Scan for the cell matching the given text and deliver its (x, y) coordinate at center. 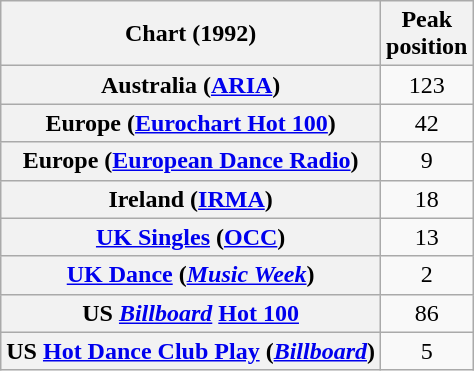
123 (427, 85)
18 (427, 199)
86 (427, 313)
2 (427, 275)
5 (427, 351)
Europe (Eurochart Hot 100) (191, 123)
9 (427, 161)
US Hot Dance Club Play (Billboard) (191, 351)
Europe (European Dance Radio) (191, 161)
Australia (ARIA) (191, 85)
Chart (1992) (191, 34)
Peakposition (427, 34)
UK Dance (Music Week) (191, 275)
UK Singles (OCC) (191, 237)
Ireland (IRMA) (191, 199)
42 (427, 123)
13 (427, 237)
US Billboard Hot 100 (191, 313)
